Detect which cell encompasses the target text, then output its [X, Y] center coordinate. 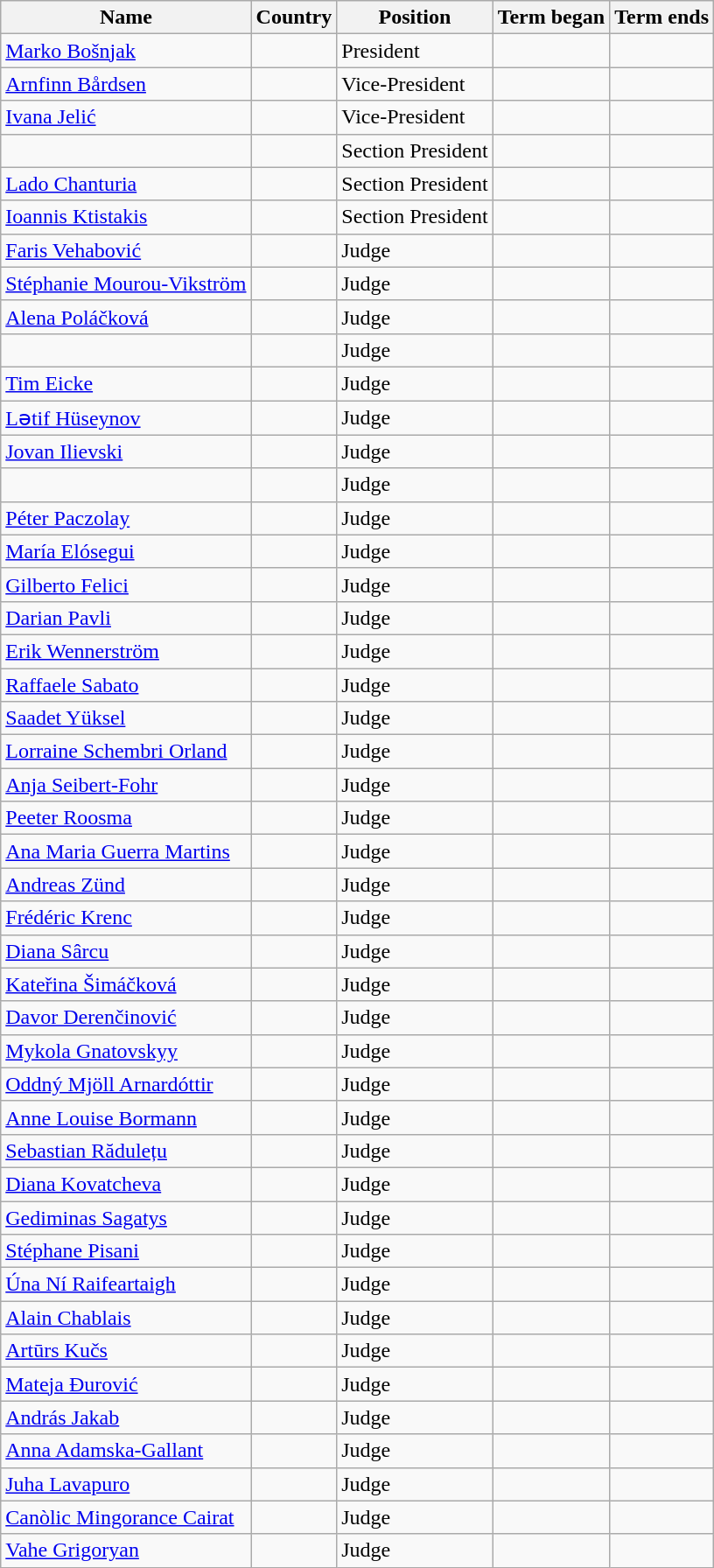
Anne Louise Bormann [126, 1117]
Tim Eicke [126, 383]
Term ends [661, 17]
President [415, 51]
Lado Chanturia [126, 184]
Faris Vehabović [126, 250]
Jovan Ilievski [126, 451]
Alain Chablais [126, 1318]
Davor Derenčinović [126, 1018]
Gilberto Felici [126, 584]
Marko Bošnjak [126, 51]
Diana Kovatcheva [126, 1184]
Name [126, 17]
Diana Sârcu [126, 951]
Frédéric Krenc [126, 918]
Oddný Mjöll Arnardóttir [126, 1084]
Term began [551, 17]
Anna Adamska-Gallant [126, 1451]
Kateřina Šimáčková [126, 984]
Mykola Gnatovskyy [126, 1051]
Peeter Roosma [126, 818]
Country [294, 17]
Artūrs Kučs [126, 1351]
Position [415, 17]
Ana Maria Guerra Martins [126, 851]
Juha Lavapuro [126, 1484]
Anja Seibert-Fohr [126, 785]
Úna Ní Raifeartaigh [126, 1284]
Péter Paczolay [126, 518]
Ivana Jelić [126, 117]
María Elósegui [126, 551]
Alena Poláčková [126, 317]
Raffaele Sabato [126, 685]
Saadet Yüksel [126, 718]
Sebastian Rădulețu [126, 1151]
Mateja Đurović [126, 1384]
Darian Pavli [126, 618]
Gediminas Sagatys [126, 1217]
András Jakab [126, 1417]
Arnfinn Bårdsen [126, 84]
Canòlic Mingorance Cairat [126, 1517]
Ioannis Ktistakis [126, 217]
Lətif Hüseynov [126, 418]
Erik Wennerström [126, 651]
Stéphanie Mourou-Vikström [126, 283]
Andreas Zünd [126, 885]
Stéphane Pisani [126, 1251]
Vahe Grigoryan [126, 1550]
Lorraine Schembri Orland [126, 752]
